Detect which cell encompasses the target text, then output its [X, Y] center coordinate. 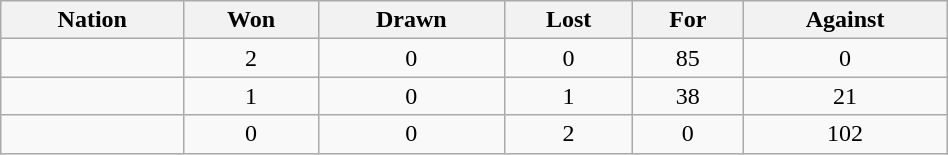
102 [845, 134]
For [688, 20]
Lost [568, 20]
Against [845, 20]
21 [845, 96]
38 [688, 96]
Nation [92, 20]
Won [252, 20]
Drawn [411, 20]
85 [688, 58]
